Output the (x, y) coordinate of the center of the cell containing the given text.  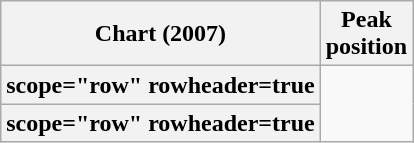
Peakposition (366, 34)
Chart (2007) (160, 34)
